Output the [x, y] coordinate of the center of the cell containing the given text.  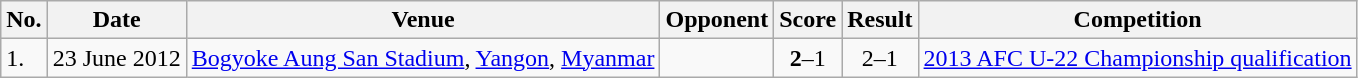
No. [24, 20]
Result [880, 20]
Venue [423, 20]
1. [24, 58]
Bogyoke Aung San Stadium, Yangon, Myanmar [423, 58]
Competition [1138, 20]
Score [808, 20]
Date [116, 20]
2013 AFC U-22 Championship qualification [1138, 58]
Opponent [717, 20]
23 June 2012 [116, 58]
